Search for the cell housing the specified text and yield its (X, Y) center coordinate. 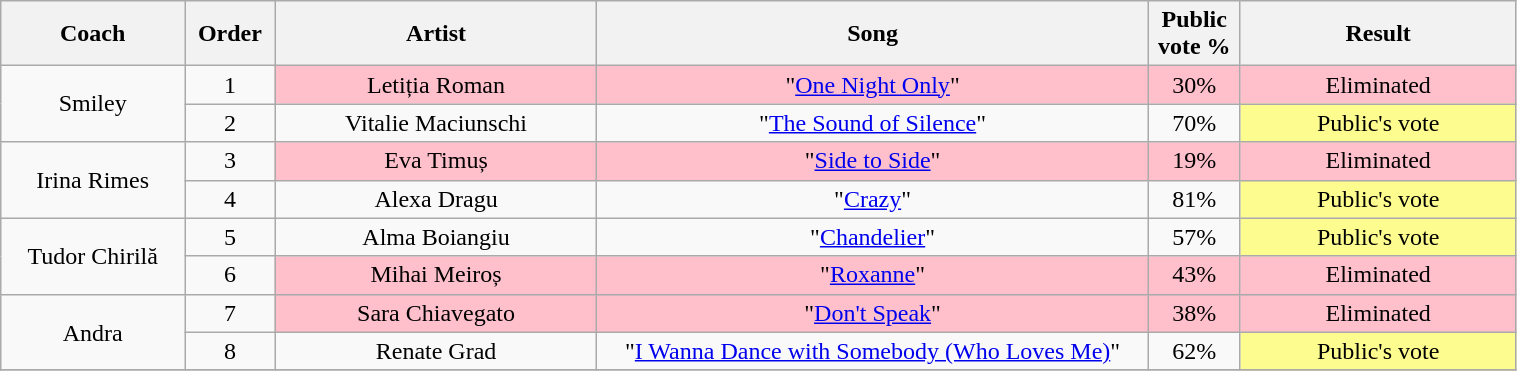
57% (1194, 237)
Coach (93, 34)
Order (230, 34)
43% (1194, 275)
Artist (436, 34)
3 (230, 161)
4 (230, 199)
Vitalie Maciunschi (436, 123)
Song (872, 34)
7 (230, 313)
Eva Timuș (436, 161)
30% (1194, 85)
Result (1378, 34)
19% (1194, 161)
Alexa Dragu (436, 199)
Irina Rimes (93, 180)
Mihai Meiroș (436, 275)
Andra (93, 332)
"Don't Speak" (872, 313)
5 (230, 237)
8 (230, 351)
"The Sound of Silence" (872, 123)
"Roxanne" (872, 275)
"I Wanna Dance with Somebody (Who Loves Me)" (872, 351)
81% (1194, 199)
70% (1194, 123)
62% (1194, 351)
"Side to Side" (872, 161)
Sara Chiavegato (436, 313)
Letiția Roman (436, 85)
"Crazy" (872, 199)
Renate Grad (436, 351)
Tudor Chirilă (93, 256)
Alma Boiangiu (436, 237)
"Chandelier" (872, 237)
6 (230, 275)
1 (230, 85)
Public vote % (1194, 34)
2 (230, 123)
Smiley (93, 104)
38% (1194, 313)
"One Night Only" (872, 85)
